Scan for the cell matching the given text and deliver its [x, y] coordinate at center. 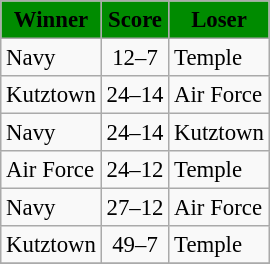
Loser [219, 20]
Winner [51, 20]
49–7 [135, 245]
27–12 [135, 208]
24–12 [135, 170]
12–7 [135, 57]
Score [135, 20]
